Capture the cell that displays the provided text and extract its (x, y) central coordinate. 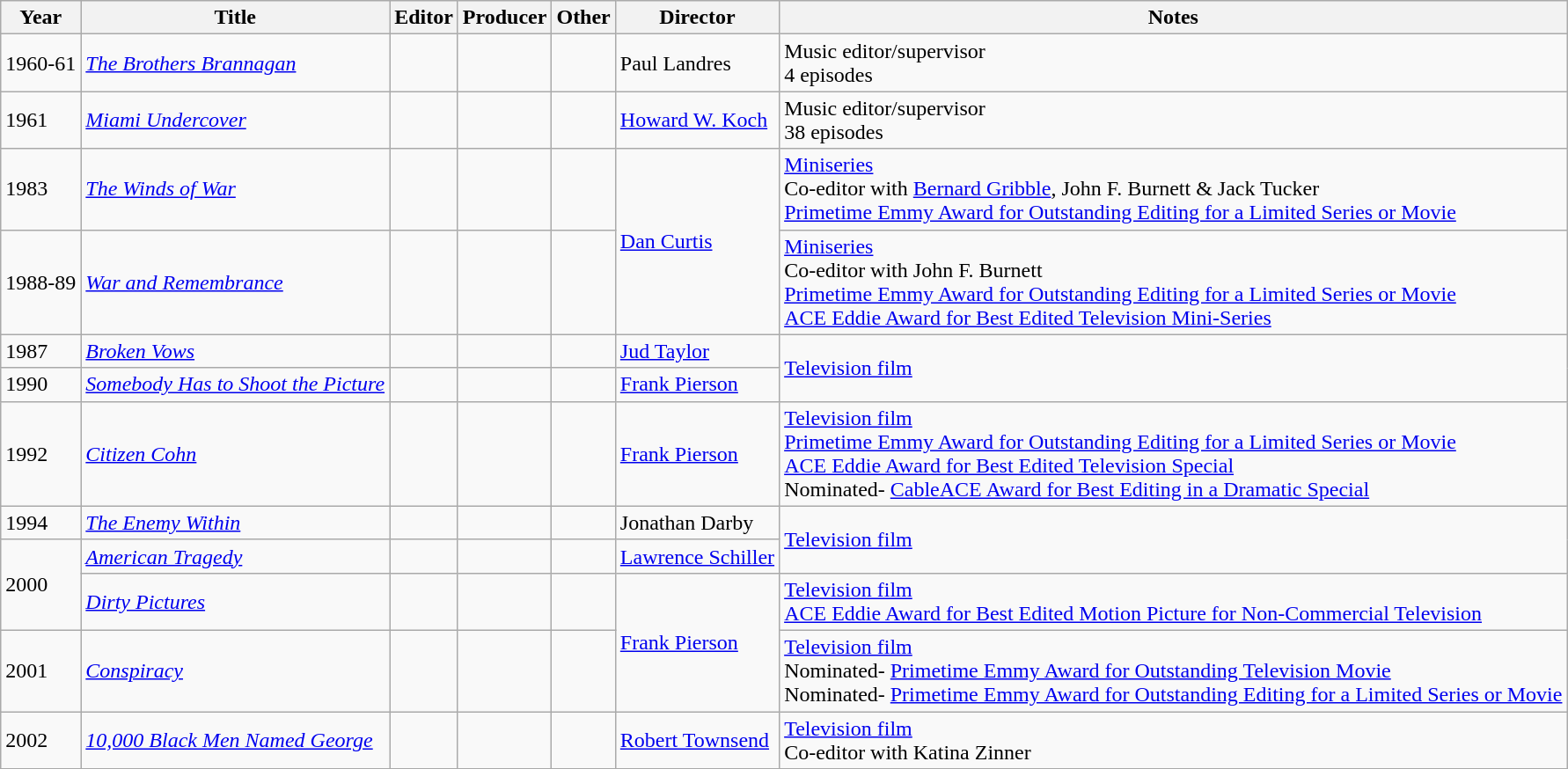
Director (697, 18)
2001 (40, 670)
Music editor/supervisor4 episodes (1174, 63)
Year (40, 18)
American Tragedy (236, 556)
Howard W. Koch (697, 120)
Dirty Pictures (236, 602)
1961 (40, 120)
1992 (40, 454)
1988-89 (40, 282)
Conspiracy (236, 670)
The Enemy Within (236, 523)
2002 (40, 739)
1987 (40, 351)
2000 (40, 584)
10,000 Black Men Named George (236, 739)
Music editor/supervisor38 episodes (1174, 120)
Television filmCo-editor with Katina Zinner (1174, 739)
1960-61 (40, 63)
1983 (40, 189)
Other (583, 18)
1990 (40, 384)
Editor (424, 18)
Notes (1174, 18)
Somebody Has to Shoot the Picture (236, 384)
Title (236, 18)
Robert Townsend (697, 739)
MiniseriesCo-editor with Bernard Gribble, John F. Burnett & Jack TuckerPrimetime Emmy Award for Outstanding Editing for a Limited Series or Movie (1174, 189)
Citizen Cohn (236, 454)
Lawrence Schiller (697, 556)
The Winds of War (236, 189)
Dan Curtis (697, 241)
Paul Landres (697, 63)
1994 (40, 523)
War and Remembrance (236, 282)
Producer (505, 18)
Jud Taylor (697, 351)
Miami Undercover (236, 120)
Jonathan Darby (697, 523)
Broken Vows (236, 351)
Television filmACE Eddie Award for Best Edited Motion Picture for Non-Commercial Television (1174, 602)
The Brothers Brannagan (236, 63)
